Detect which cell encompasses the target text, then output its (x, y) center coordinate. 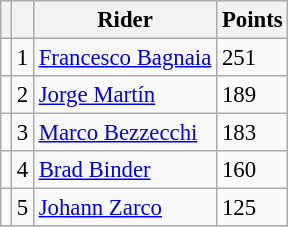
Johann Zarco (124, 208)
Points (252, 20)
5 (22, 208)
Francesco Bagnaia (124, 58)
251 (252, 58)
183 (252, 133)
Jorge Martín (124, 95)
189 (252, 95)
2 (22, 95)
Rider (124, 20)
160 (252, 170)
4 (22, 170)
Brad Binder (124, 170)
1 (22, 58)
3 (22, 133)
125 (252, 208)
Marco Bezzecchi (124, 133)
